Extract the [x, y] coordinate from the center of the cell holding the provided text.  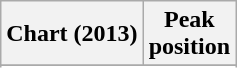
Chart (2013) [72, 34]
Peakposition [189, 34]
